Detect which cell encompasses the target text, then output its (X, Y) center coordinate. 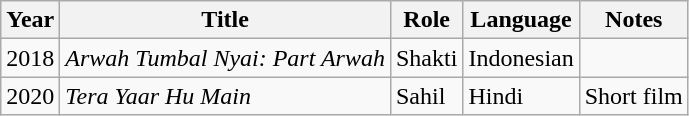
Indonesian (521, 58)
Notes (634, 20)
Language (521, 20)
Role (426, 20)
Title (226, 20)
Shakti (426, 58)
2020 (30, 96)
Short film (634, 96)
Arwah Tumbal Nyai: Part Arwah (226, 58)
Year (30, 20)
Tera Yaar Hu Main (226, 96)
Sahil (426, 96)
2018 (30, 58)
Hindi (521, 96)
